Return the (x, y) coordinate for the center point of the cell that contains the specified text.  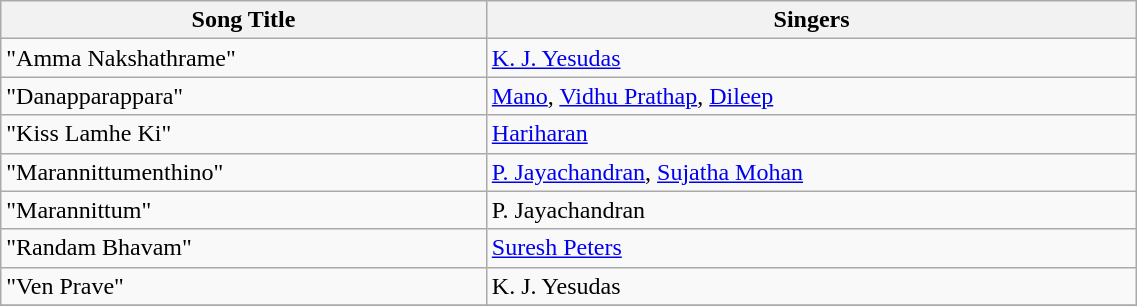
"Marannittumenthino" (244, 172)
Hariharan (812, 134)
Singers (812, 20)
"Marannittum" (244, 210)
"Kiss Lamhe Ki" (244, 134)
P. Jayachandran, Sujatha Mohan (812, 172)
"Randam Bhavam" (244, 248)
"Danapparappara" (244, 96)
P. Jayachandran (812, 210)
Mano, Vidhu Prathap, Dileep (812, 96)
"Ven Prave" (244, 286)
Song Title (244, 20)
"Amma Nakshathrame" (244, 58)
Suresh Peters (812, 248)
